Extract the (X, Y) coordinate from the center of the cell holding the provided text.  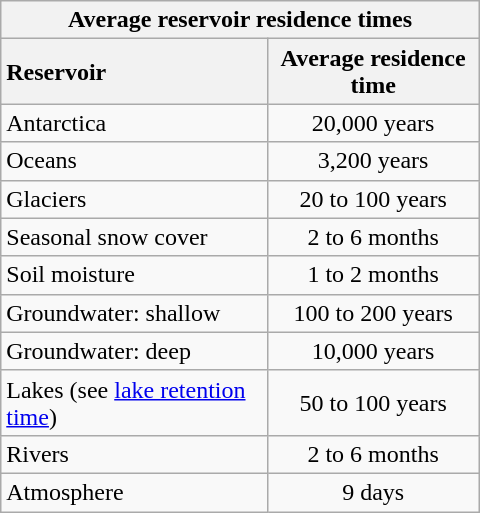
1 to 2 months (373, 275)
Glaciers (134, 199)
20,000 years (373, 123)
9 days (373, 492)
Average residence time (373, 72)
Atmosphere (134, 492)
Soil moisture (134, 275)
Seasonal snow cover (134, 237)
Oceans (134, 161)
20 to 100 years (373, 199)
Reservoir (134, 72)
10,000 years (373, 351)
Rivers (134, 454)
Antarctica (134, 123)
Lakes (see lake retention time) (134, 402)
Average reservoir residence times (240, 20)
Groundwater: shallow (134, 313)
100 to 200 years (373, 313)
50 to 100 years (373, 402)
Groundwater: deep (134, 351)
3,200 years (373, 161)
